Locate the cell with the specified text and output its (X, Y) center coordinate. 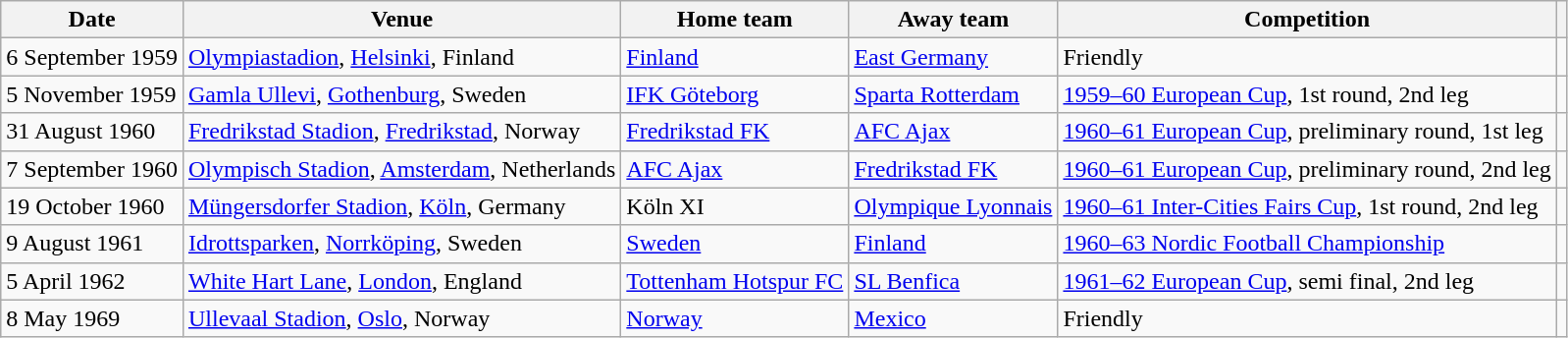
19 October 1960 (92, 206)
1961–62 European Cup, semi final, 2nd leg (1307, 281)
Tottenham Hotspur FC (735, 281)
1959–60 European Cup, 1st round, 2nd leg (1307, 94)
Gamla Ullevi, Gothenburg, Sweden (401, 94)
Home team (735, 20)
Olympisch Stadion, Amsterdam, Netherlands (401, 169)
1960–61 European Cup, preliminary round, 1st leg (1307, 132)
Müngersdorfer Stadion, Köln, Germany (401, 206)
8 May 1969 (92, 318)
Sparta Rotterdam (954, 94)
White Hart Lane, London, England (401, 281)
7 September 1960 (92, 169)
Köln XI (735, 206)
1960–63 Nordic Football Championship (1307, 244)
Competition (1307, 20)
Fredrikstad Stadion, Fredrikstad, Norway (401, 132)
SL Benfica (954, 281)
East Germany (954, 57)
Date (92, 20)
Olympiastadion, Helsinki, Finland (401, 57)
Sweden (735, 244)
Venue (401, 20)
Away team (954, 20)
5 November 1959 (92, 94)
1960–61 European Cup, preliminary round, 2nd leg (1307, 169)
5 April 1962 (92, 281)
Olympique Lyonnais (954, 206)
9 August 1961 (92, 244)
Norway (735, 318)
Ullevaal Stadion, Oslo, Norway (401, 318)
1960–61 Inter-Cities Fairs Cup, 1st round, 2nd leg (1307, 206)
Idrottsparken, Norrköping, Sweden (401, 244)
31 August 1960 (92, 132)
IFK Göteborg (735, 94)
Mexico (954, 318)
6 September 1959 (92, 57)
